Identify which cell holds the provided text, then report its (X, Y) central coordinate. 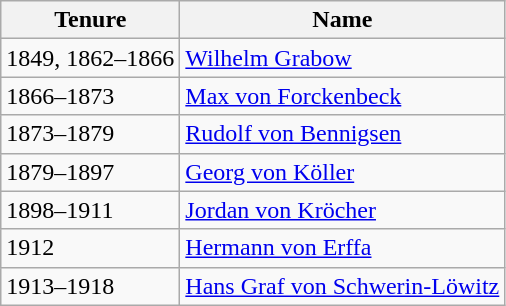
1898–1911 (90, 210)
Name (342, 20)
Max von Forckenbeck (342, 96)
1913–1918 (90, 286)
1866–1873 (90, 96)
Wilhelm Grabow (342, 58)
Tenure (90, 20)
1879–1897 (90, 172)
Jordan von Kröcher (342, 210)
Hans Graf von Schwerin-Löwitz (342, 286)
Rudolf von Bennigsen (342, 134)
Georg von Köller (342, 172)
1912 (90, 248)
Hermann von Erffa (342, 248)
1849, 1862–1866 (90, 58)
1873–1879 (90, 134)
